Provide the [X, Y] coordinate of the cell's center where the given text is located.  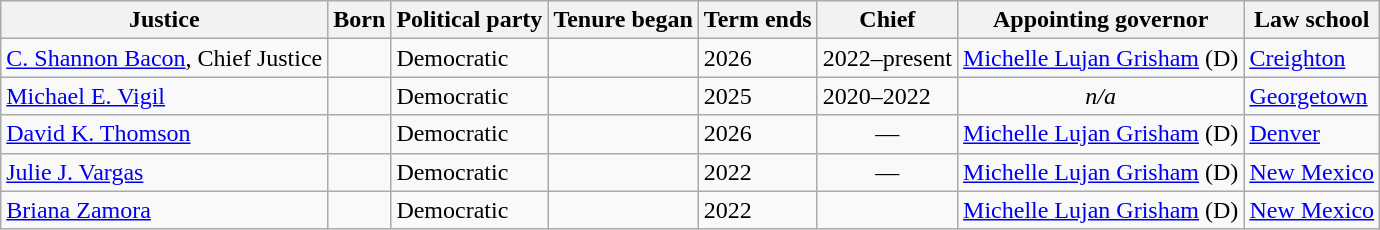
2025 [758, 96]
Term ends [758, 20]
Briana Zamora [164, 210]
Denver [1312, 134]
Appointing governor [1101, 20]
n/a [1101, 96]
Chief [887, 20]
Tenure began [623, 20]
David K. Thomson [164, 134]
Born [360, 20]
C. Shannon Bacon, Chief Justice [164, 58]
Justice [164, 20]
Law school [1312, 20]
2020–2022 [887, 96]
Julie J. Vargas [164, 172]
Political party [470, 20]
Michael E. Vigil [164, 96]
Georgetown [1312, 96]
Creighton [1312, 58]
2022–present [887, 58]
